From the cell containing the given text, extract its center point as (X, Y) coordinate. 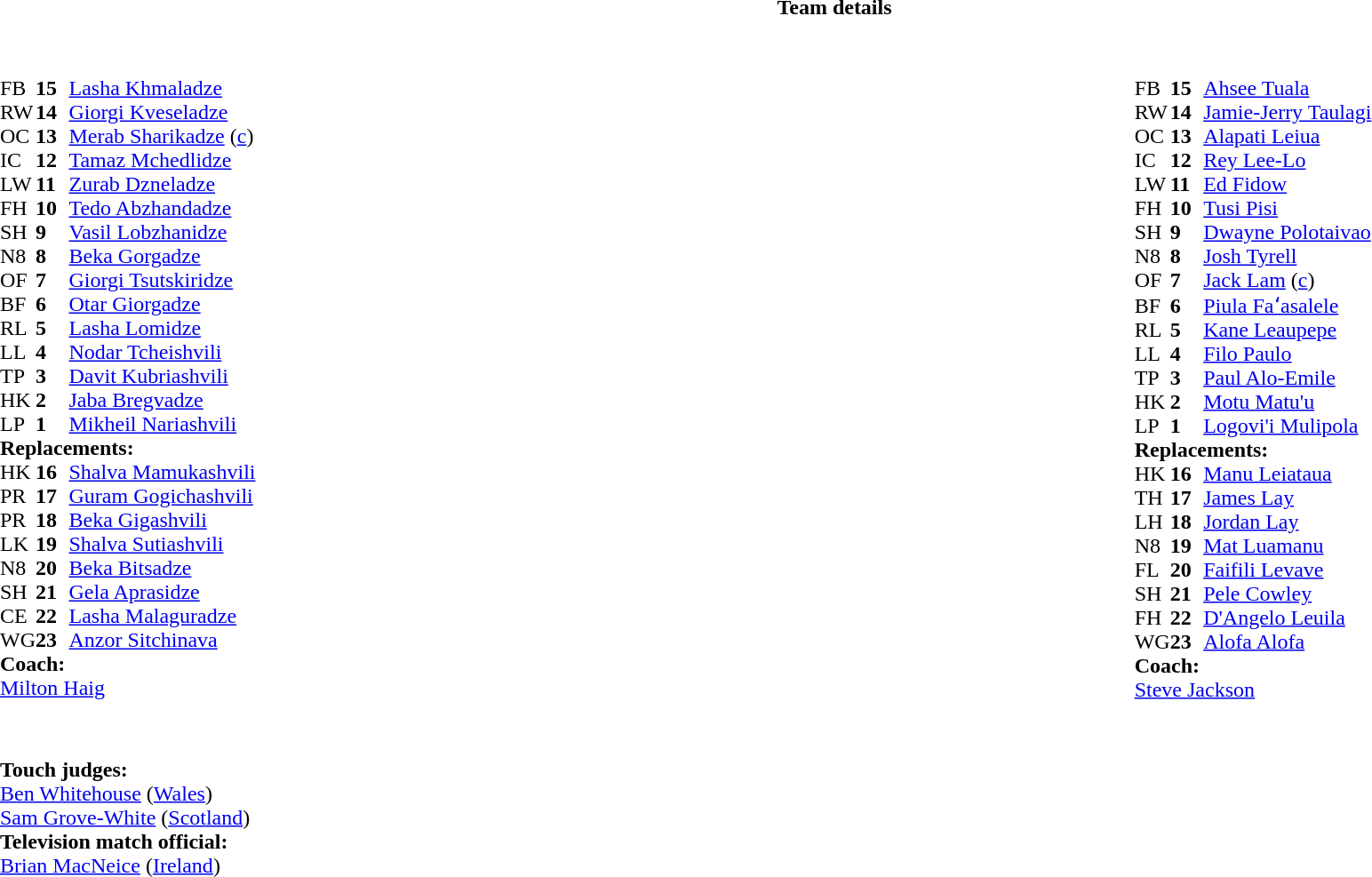
Pele Cowley (1287, 594)
LK (18, 544)
Lasha Malaguradze (162, 617)
Alofa Alofa (1287, 642)
Paul Alo-Emile (1287, 379)
Tusi Pisi (1287, 208)
Mat Luamanu (1287, 546)
James Lay (1287, 498)
Alapati Leiua (1287, 137)
Milton Haig (128, 688)
Dwayne Polotaivao (1287, 233)
Anzor Sitchinava (162, 640)
Jamie-Jerry Taulagi (1287, 112)
Ed Fidow (1287, 185)
Piula Faʻasalele (1287, 305)
Beka Bitsadze (162, 569)
Gela Aprasidze (162, 592)
LH (1153, 522)
Jack Lam (c) (1287, 281)
Steve Jackson (1253, 690)
Lasha Khmaladze (162, 89)
Faifili Levave (1287, 570)
Otar Giorgadze (162, 304)
FL (1153, 570)
TH (1153, 498)
Rey Lee-Lo (1287, 160)
Jaba Bregvadze (162, 400)
Shalva Sutiashvili (162, 544)
Davit Kubriashvili (162, 377)
Lasha Lomidze (162, 329)
Beka Gigashvili (162, 521)
Jordan Lay (1287, 522)
D'Angelo Leuila (1287, 618)
CE (18, 617)
Ahsee Tuala (1287, 89)
Josh Tyrell (1287, 256)
Tamaz Mchedlidze (162, 160)
Guram Gogichashvili (162, 496)
Giorgi Tsutskiridze (162, 281)
Tedo Abzhandadze (162, 208)
Giorgi Kveseladze (162, 112)
Manu Leiataua (1287, 474)
Kane Leaupepe (1287, 331)
Mikheil Nariashvili (162, 425)
Beka Gorgadze (162, 256)
Nodar Tcheishvili (162, 352)
Merab Sharikadze (c) (162, 137)
Filo Paulo (1287, 354)
Motu Matu'u (1287, 402)
Zurab Dzneladze (162, 185)
Logovi'i Mulipola (1287, 427)
Vasil Lobzhanidze (162, 233)
Shalva Mamukashvili (162, 473)
